Determine the (X, Y) coordinate at the center of the cell enclosing the given text.  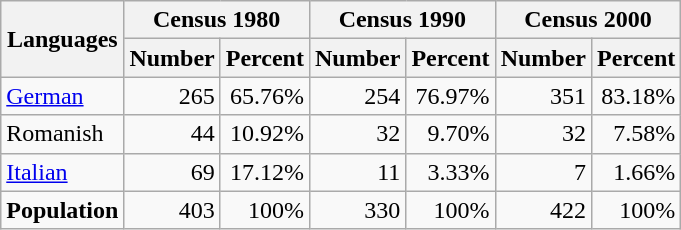
83.18% (636, 96)
330 (357, 210)
9.70% (450, 134)
422 (543, 210)
11 (357, 172)
7 (543, 172)
403 (172, 210)
10.92% (264, 134)
German (62, 96)
3.33% (450, 172)
Population (62, 210)
Census 2000 (588, 20)
17.12% (264, 172)
65.76% (264, 96)
Romanish (62, 134)
7.58% (636, 134)
Languages (62, 39)
76.97% (450, 96)
Census 1990 (402, 20)
1.66% (636, 172)
69 (172, 172)
254 (357, 96)
44 (172, 134)
351 (543, 96)
Italian (62, 172)
Census 1980 (217, 20)
265 (172, 96)
